Find where the given text appears and provide that cell's center as (x, y) coordinate. 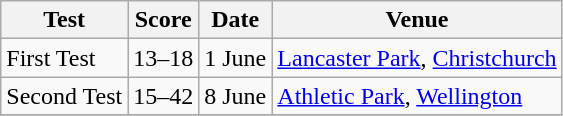
Athletic Park, Wellington (417, 96)
15–42 (164, 96)
1 June (236, 58)
13–18 (164, 58)
Venue (417, 20)
Score (164, 20)
Test (64, 20)
First Test (64, 58)
8 June (236, 96)
Lancaster Park, Christchurch (417, 58)
Date (236, 20)
Second Test (64, 96)
